Extract the (X, Y) coordinate from the center of the cell holding the provided text.  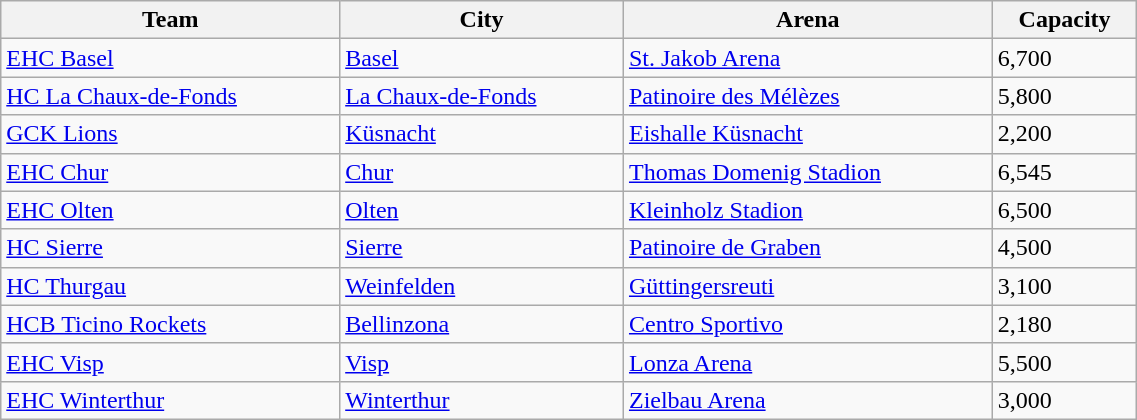
Centro Sportivo (808, 324)
Team (170, 20)
City (482, 20)
Basel (482, 58)
6,545 (1064, 172)
Winterthur (482, 400)
Capacity (1064, 20)
Kleinholz Stadion (808, 210)
Thomas Domenig Stadion (808, 172)
Sierre (482, 248)
Patinoire de Graben (808, 248)
EHC Visp (170, 362)
EHC Basel (170, 58)
La Chaux-de-Fonds (482, 96)
Patinoire des Mélèzes (808, 96)
EHC Olten (170, 210)
Zielbau Arena (808, 400)
2,180 (1064, 324)
5,800 (1064, 96)
6,500 (1064, 210)
2,200 (1064, 134)
Arena (808, 20)
HCB Ticino Rockets (170, 324)
Lonza Arena (808, 362)
Eishalle Küsnacht (808, 134)
Visp (482, 362)
5,500 (1064, 362)
EHC Chur (170, 172)
Güttingersreuti (808, 286)
Chur (482, 172)
Bellinzona (482, 324)
3,000 (1064, 400)
3,100 (1064, 286)
St. Jakob Arena (808, 58)
EHC Winterthur (170, 400)
GCK Lions (170, 134)
Olten (482, 210)
Küsnacht (482, 134)
HC La Chaux-de-Fonds (170, 96)
HC Sierre (170, 248)
6,700 (1064, 58)
Weinfelden (482, 286)
HC Thurgau (170, 286)
4,500 (1064, 248)
